From the cell containing the given text, extract its center point as (X, Y) coordinate. 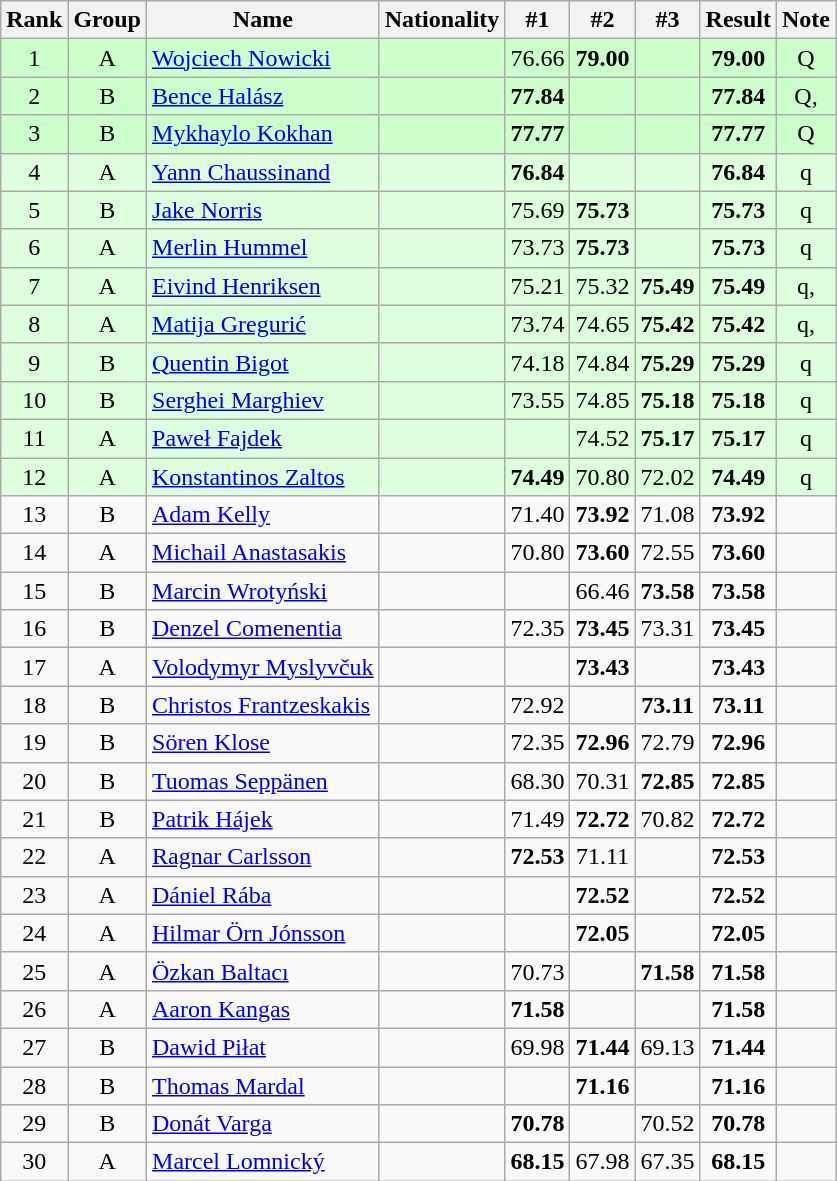
4 (34, 172)
20 (34, 781)
Matija Gregurić (264, 324)
Hilmar Örn Jónsson (264, 933)
14 (34, 553)
Group (108, 20)
Note (806, 20)
73.55 (538, 400)
70.31 (602, 781)
75.21 (538, 286)
Jake Norris (264, 210)
13 (34, 515)
25 (34, 971)
71.40 (538, 515)
#2 (602, 20)
Marcel Lomnický (264, 1162)
Merlin Hummel (264, 248)
74.84 (602, 362)
30 (34, 1162)
Christos Frantzeskakis (264, 705)
73.31 (668, 629)
22 (34, 857)
72.79 (668, 743)
Quentin Bigot (264, 362)
Serghei Marghiev (264, 400)
Volodymyr Myslyvčuk (264, 667)
70.52 (668, 1124)
Rank (34, 20)
Michail Anastasakis (264, 553)
15 (34, 591)
Mykhaylo Kokhan (264, 134)
17 (34, 667)
70.82 (668, 819)
Ragnar Carlsson (264, 857)
5 (34, 210)
67.35 (668, 1162)
71.49 (538, 819)
21 (34, 819)
74.52 (602, 438)
74.18 (538, 362)
71.11 (602, 857)
Özkan Baltacı (264, 971)
Sören Klose (264, 743)
10 (34, 400)
75.69 (538, 210)
1 (34, 58)
6 (34, 248)
Dániel Rába (264, 895)
Bence Halász (264, 96)
72.92 (538, 705)
3 (34, 134)
66.46 (602, 591)
Donát Varga (264, 1124)
67.98 (602, 1162)
68.30 (538, 781)
26 (34, 1009)
Marcin Wrotyński (264, 591)
Konstantinos Zaltos (264, 477)
Adam Kelly (264, 515)
Result (738, 20)
28 (34, 1085)
Tuomas Seppänen (264, 781)
23 (34, 895)
69.13 (668, 1047)
9 (34, 362)
71.08 (668, 515)
74.85 (602, 400)
29 (34, 1124)
Name (264, 20)
Denzel Comenentia (264, 629)
Wojciech Nowicki (264, 58)
69.98 (538, 1047)
Yann Chaussinand (264, 172)
Eivind Henriksen (264, 286)
11 (34, 438)
#3 (668, 20)
Q, (806, 96)
16 (34, 629)
72.02 (668, 477)
#1 (538, 20)
73.73 (538, 248)
Nationality (442, 20)
8 (34, 324)
74.65 (602, 324)
Thomas Mardal (264, 1085)
Dawid Piłat (264, 1047)
70.73 (538, 971)
Aaron Kangas (264, 1009)
72.55 (668, 553)
76.66 (538, 58)
Patrik Hájek (264, 819)
75.32 (602, 286)
2 (34, 96)
73.74 (538, 324)
19 (34, 743)
27 (34, 1047)
12 (34, 477)
18 (34, 705)
24 (34, 933)
7 (34, 286)
Paweł Fajdek (264, 438)
